Detect which cell encompasses the target text, then output its (x, y) center coordinate. 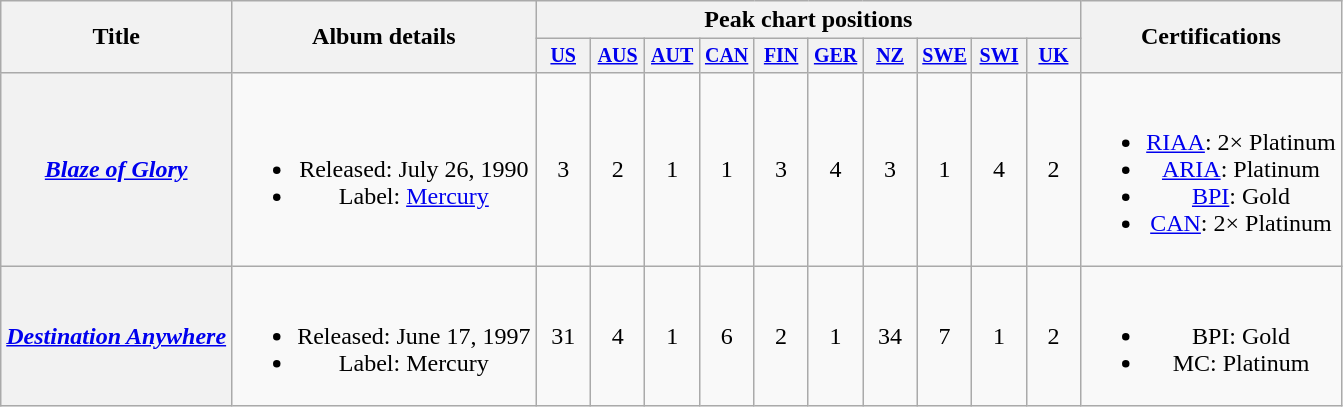
CAN (726, 56)
Peak chart positions (808, 20)
7 (944, 336)
SWI (999, 56)
UK (1053, 56)
AUS (617, 56)
SWE (944, 56)
Blaze of Glory (116, 169)
Released: June 17, 1997Label: Mercury (384, 336)
31 (563, 336)
Title (116, 37)
BPI: GoldMC: Platinum (1212, 336)
FIN (781, 56)
34 (890, 336)
US (563, 56)
Certifications (1212, 37)
GER (835, 56)
NZ (890, 56)
6 (726, 336)
RIAA: 2× PlatinumARIA: PlatinumBPI: GoldCAN: 2× Platinum (1212, 169)
Released: July 26, 1990Label: Mercury (384, 169)
Destination Anywhere (116, 336)
Album details (384, 37)
AUT (672, 56)
